Identify which cell holds the provided text, then report its [x, y] central coordinate. 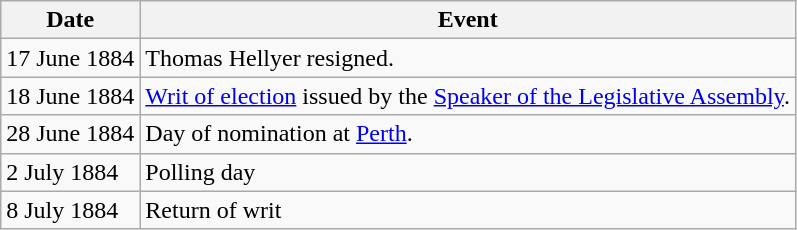
Thomas Hellyer resigned. [468, 58]
Polling day [468, 172]
Return of writ [468, 210]
28 June 1884 [70, 134]
Writ of election issued by the Speaker of the Legislative Assembly. [468, 96]
18 June 1884 [70, 96]
17 June 1884 [70, 58]
8 July 1884 [70, 210]
Event [468, 20]
Date [70, 20]
2 July 1884 [70, 172]
Day of nomination at Perth. [468, 134]
